Capture the cell that displays the provided text and extract its [x, y] central coordinate. 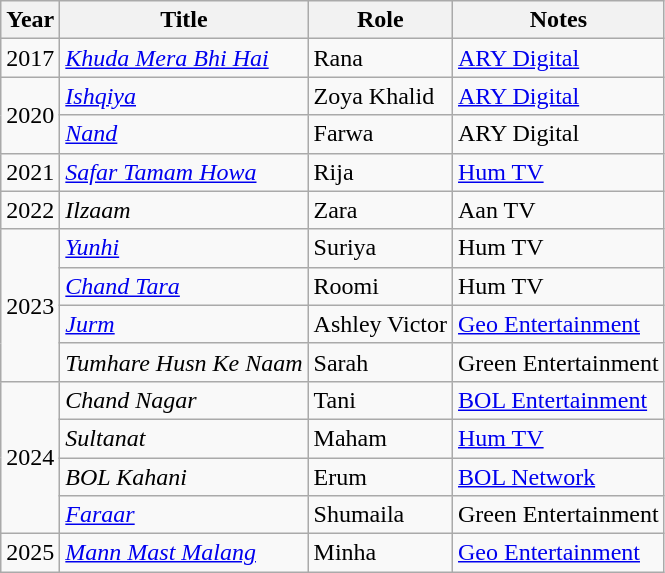
Role [380, 20]
Khuda Mera Bhi Hai [184, 58]
BOL Network [559, 477]
Faraar [184, 515]
Rija [380, 172]
BOL Entertainment [559, 400]
2022 [30, 210]
Zara [380, 210]
Roomi [380, 286]
Farwa [380, 134]
Chand Tara [184, 286]
2021 [30, 172]
Minha [380, 553]
Ashley Victor [380, 324]
Shumaila [380, 515]
Zoya Khalid [380, 96]
Maham [380, 438]
Yunhi [184, 248]
Aan TV [559, 210]
BOL Kahani [184, 477]
Jurm [184, 324]
Tumhare Husn Ke Naam [184, 362]
Erum [380, 477]
Chand Nagar [184, 400]
Year [30, 20]
Ishqiya [184, 96]
Sarah [380, 362]
2025 [30, 553]
Title [184, 20]
2020 [30, 115]
Ilzaam [184, 210]
Sultanat [184, 438]
2023 [30, 305]
Nand [184, 134]
Safar Tamam Howa [184, 172]
Suriya [380, 248]
Rana [380, 58]
Tani [380, 400]
Notes [559, 20]
Mann Mast Malang [184, 553]
2024 [30, 457]
2017 [30, 58]
